Pinpoint the cell where the given text exists, returning its (X, Y) midpoint coordinate. 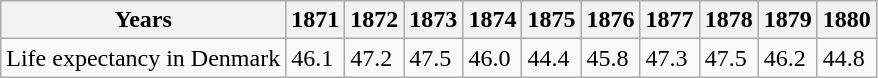
46.1 (316, 58)
1880 (846, 20)
1871 (316, 20)
1877 (670, 20)
1879 (788, 20)
47.3 (670, 58)
1874 (492, 20)
45.8 (610, 58)
44.4 (552, 58)
44.8 (846, 58)
1876 (610, 20)
46.0 (492, 58)
Years (144, 20)
Life expectancy in Denmark (144, 58)
1878 (728, 20)
1873 (434, 20)
47.2 (374, 58)
46.2 (788, 58)
1875 (552, 20)
1872 (374, 20)
